Provide the (x, y) coordinate of the cell's center where the given text is located.  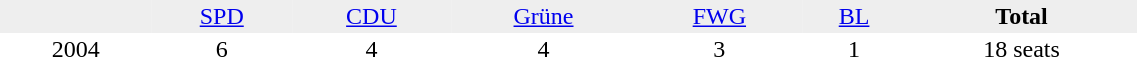
SPD (222, 16)
BL (854, 16)
Grüne (544, 16)
CDU (372, 16)
FWG (720, 16)
